From the cell containing the given text, extract its center point as [X, Y] coordinate. 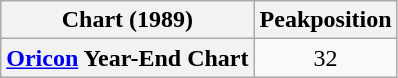
Peakposition [326, 20]
32 [326, 58]
Chart (1989) [128, 20]
Oricon Year-End Chart [128, 58]
